From the cell containing the given text, extract its center point as (X, Y) coordinate. 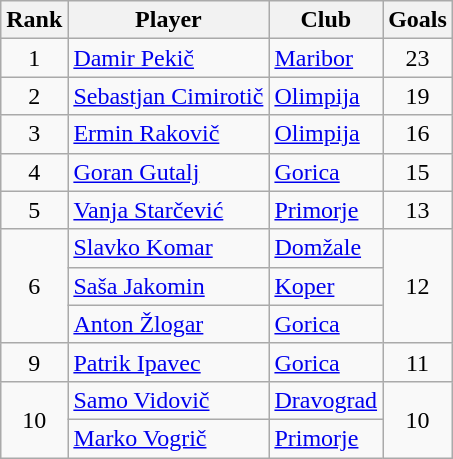
Player (168, 20)
Club (326, 20)
23 (418, 58)
4 (34, 172)
5 (34, 210)
Maribor (326, 58)
6 (34, 286)
2 (34, 96)
19 (418, 96)
11 (418, 362)
Damir Pekič (168, 58)
16 (418, 134)
Marko Vogrič (168, 438)
Domžale (326, 248)
Anton Žlogar (168, 324)
Samo Vidovič (168, 400)
Vanja Starčević (168, 210)
Patrik Ipavec (168, 362)
9 (34, 362)
Goals (418, 20)
3 (34, 134)
Dravograd (326, 400)
Sebastjan Cimirotič (168, 96)
13 (418, 210)
Slavko Komar (168, 248)
Koper (326, 286)
15 (418, 172)
12 (418, 286)
1 (34, 58)
Ermin Rakovič (168, 134)
Saša Jakomin (168, 286)
Goran Gutalj (168, 172)
Rank (34, 20)
